Provide the (X, Y) coordinate of the cell's center where the given text is located.  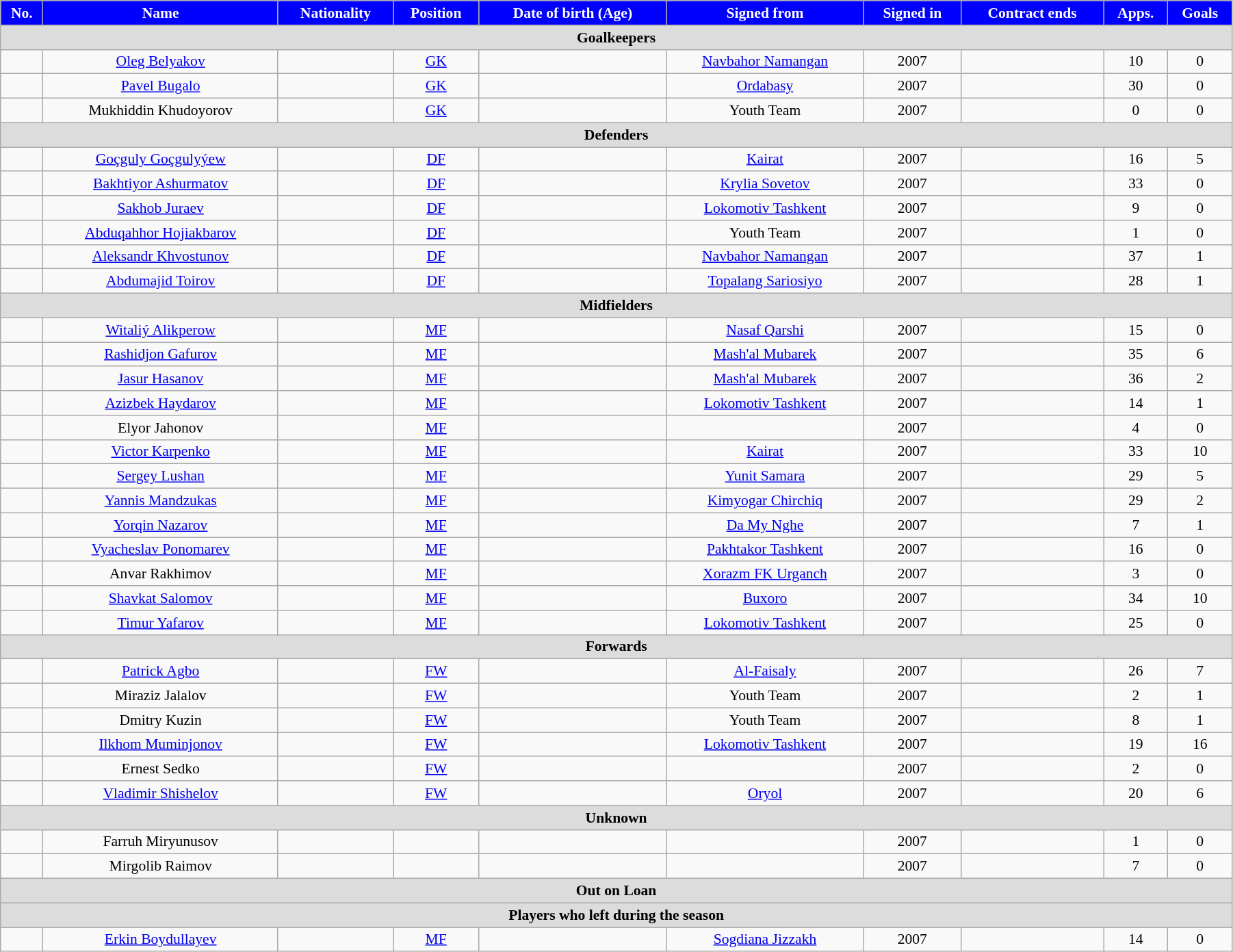
Vyacheslav Ponomarev (160, 550)
Patrick Agbo (160, 671)
Nationality (335, 13)
Anvar Rakhimov (160, 574)
Signed from (765, 13)
Ilkhom Muminjonov (160, 745)
Mukhiddin Khudoyorov (160, 111)
Bakhtiyor Ashurmatov (160, 184)
Abdumajid Toirov (160, 281)
Apps. (1136, 13)
Yunit Samara (765, 476)
Erkin Boydullayev (160, 940)
25 (1136, 623)
26 (1136, 671)
Rashidjon Gafurov (160, 355)
Azizbek Haydarov (160, 403)
Farruh Miryunusov (160, 842)
Unknown (616, 818)
Topalang Sariosiyo (765, 281)
35 (1136, 355)
Date of birth (Age) (573, 13)
36 (1136, 379)
30 (1136, 86)
Buxoro (765, 598)
Ordabasy (765, 86)
Krylia Sovetov (765, 184)
Vladimir Shishelov (160, 793)
Name (160, 13)
Oleg Belyakov (160, 62)
Players who left during the season (616, 915)
Da My Nghe (765, 525)
Pakhtakor Tashkent (765, 550)
Contract ends (1032, 13)
Jasur Hasanov (160, 379)
3 (1136, 574)
Midfielders (616, 306)
Timur Yafarov (160, 623)
Goçguly Goçgulyýew (160, 159)
15 (1136, 330)
Sakhob Juraev (160, 208)
Goalkeepers (616, 38)
Sergey Lushan (160, 476)
4 (1136, 428)
No. (22, 13)
Abduqahhor Hojiakbarov (160, 233)
Oryol (765, 793)
Pavel Bugalo (160, 86)
19 (1136, 745)
Dmitry Kuzin (160, 720)
Yorqin Nazarov (160, 525)
Aleksandr Khvostunov (160, 257)
Nasaf Qarshi (765, 330)
Forwards (616, 647)
Defenders (616, 135)
Victor Karpenko (160, 452)
Position (437, 13)
37 (1136, 257)
Al-Faisaly (765, 671)
20 (1136, 793)
Mirgolib Raimov (160, 866)
Goals (1200, 13)
9 (1136, 208)
8 (1136, 720)
28 (1136, 281)
Ernest Sedko (160, 769)
Yannis Mandzukas (160, 501)
Out on Loan (616, 891)
Kimyogar Chirchiq (765, 501)
Shavkat Salomov (160, 598)
Sogdiana Jizzakh (765, 940)
Witaliý Alikperow (160, 330)
Xorazm FK Urganch (765, 574)
34 (1136, 598)
Elyor Jahonov (160, 428)
Miraziz Jalalov (160, 696)
Signed in (912, 13)
